Search for the cell housing the specified text and yield its (x, y) center coordinate. 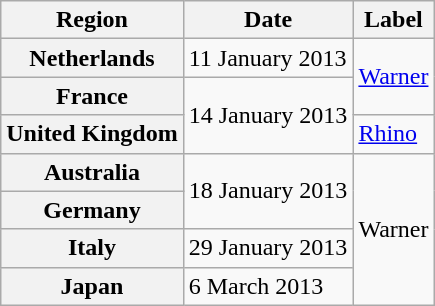
Netherlands (92, 58)
29 January 2013 (268, 248)
11 January 2013 (268, 58)
Italy (92, 248)
18 January 2013 (268, 191)
Rhino (394, 134)
Date (268, 20)
Region (92, 20)
14 January 2013 (268, 115)
Label (394, 20)
6 March 2013 (268, 286)
Japan (92, 286)
Germany (92, 210)
Australia (92, 172)
United Kingdom (92, 134)
France (92, 96)
